For the text-containing cell, return its midpoint in [X, Y] coordinate format. 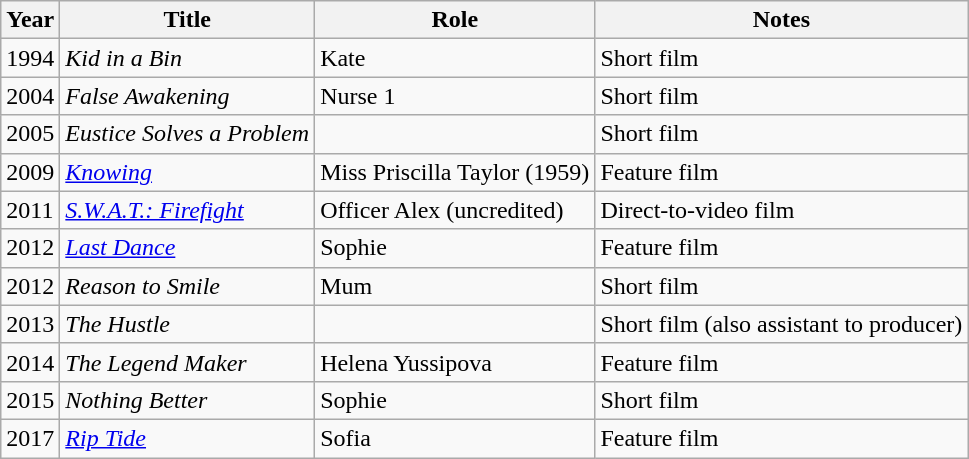
Rip Tide [188, 438]
2013 [30, 324]
2004 [30, 96]
Year [30, 20]
Miss Priscilla Taylor (1959) [455, 172]
2015 [30, 400]
S.W.A.T.: Firefight [188, 210]
Role [455, 20]
Kid in a Bin [188, 58]
Title [188, 20]
Helena Yussipova [455, 362]
Kate [455, 58]
False Awakening [188, 96]
2011 [30, 210]
The Legend Maker [188, 362]
Nurse 1 [455, 96]
Sofia [455, 438]
1994 [30, 58]
2005 [30, 134]
Knowing [188, 172]
The Hustle [188, 324]
Last Dance [188, 248]
Eustice Solves a Problem [188, 134]
Direct-to-video film [782, 210]
Nothing Better [188, 400]
Notes [782, 20]
2017 [30, 438]
2009 [30, 172]
2014 [30, 362]
Officer Alex (uncredited) [455, 210]
Short film (also assistant to producer) [782, 324]
Reason to Smile [188, 286]
Mum [455, 286]
